Return the (X, Y) coordinate for the center point of the cell that contains the specified text.  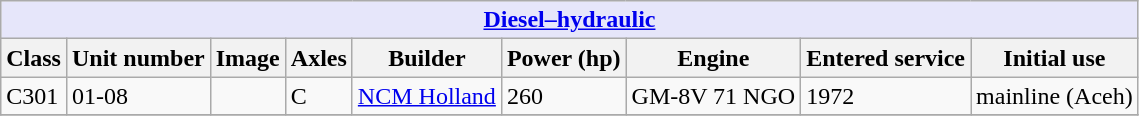
Engine (714, 58)
Class (34, 58)
Entered service (886, 58)
Power (hp) (564, 58)
01-08 (138, 96)
GM-8V 71 NGO (714, 96)
C301 (34, 96)
260 (564, 96)
1972 (886, 96)
Diesel–hydraulic (570, 20)
Image (248, 58)
Axles (318, 58)
mainline (Aceh) (1055, 96)
C (318, 96)
Unit number (138, 58)
NCM Holland (426, 96)
Builder (426, 58)
Initial use (1055, 58)
